Scan for the cell matching the given text and deliver its [X, Y] coordinate at center. 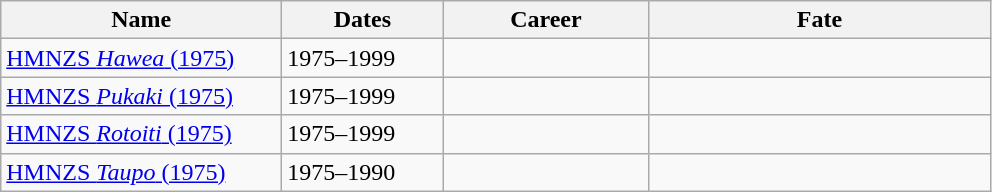
HMNZS Rotoiti (1975) [142, 134]
Dates [362, 20]
1975–1990 [362, 172]
HMNZS Hawea (1975) [142, 58]
HMNZS Taupo (1975) [142, 172]
Fate [820, 20]
Career [546, 20]
Name [142, 20]
HMNZS Pukaki (1975) [142, 96]
